Pinpoint the cell where the given text exists, returning its (X, Y) midpoint coordinate. 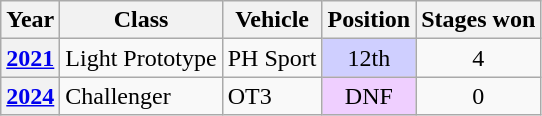
Class (141, 20)
0 (478, 96)
Challenger (141, 96)
12th (369, 58)
Position (369, 20)
DNF (369, 96)
OT3 (272, 96)
Vehicle (272, 20)
2021 (30, 58)
PH Sport (272, 58)
Year (30, 20)
Stages won (478, 20)
4 (478, 58)
2024 (30, 96)
Light Prototype (141, 58)
